Scan for the cell matching the given text and deliver its [X, Y] coordinate at center. 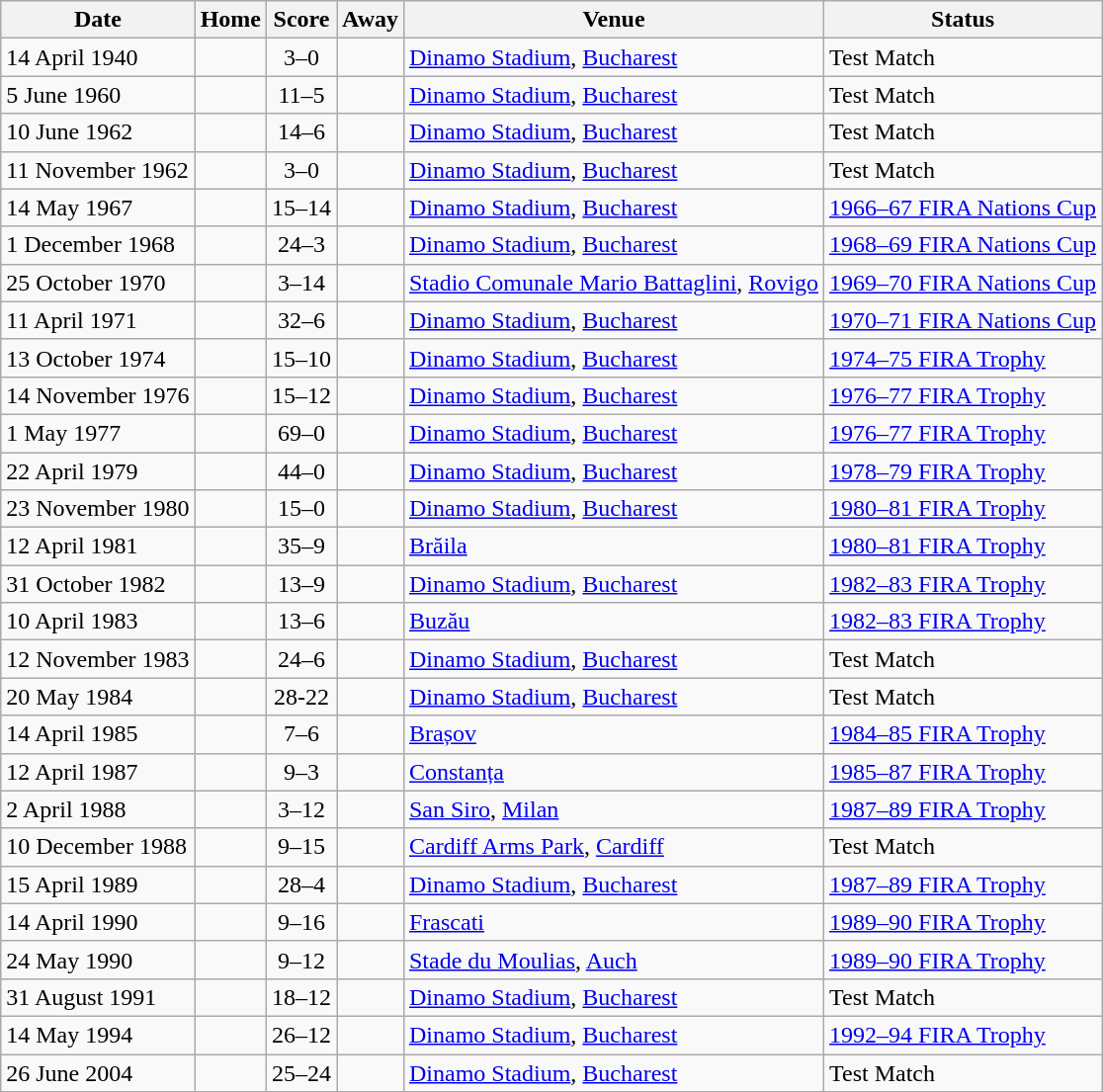
9–3 [300, 772]
14 April 1985 [98, 734]
14 May 1994 [98, 1035]
1966–67 FIRA Nations Cup [963, 208]
3–12 [300, 809]
15–0 [300, 509]
11–5 [300, 95]
14–6 [300, 132]
12 April 1981 [98, 546]
7–6 [300, 734]
5 June 1960 [98, 95]
26–12 [300, 1035]
23 November 1980 [98, 509]
1992–94 FIRA Trophy [963, 1035]
Frascati [613, 922]
26 June 2004 [98, 1072]
22 April 1979 [98, 471]
Brăila [613, 546]
12 November 1983 [98, 659]
11 November 1962 [98, 170]
31 October 1982 [98, 584]
Brașov [613, 734]
9–12 [300, 960]
1974–75 FIRA Trophy [963, 358]
Score [300, 20]
3–14 [300, 283]
Home [230, 20]
9–15 [300, 847]
14 April 1940 [98, 57]
1985–87 FIRA Trophy [963, 772]
15–12 [300, 395]
31 August 1991 [98, 997]
1984–85 FIRA Trophy [963, 734]
14 November 1976 [98, 395]
28-22 [300, 697]
San Siro, Milan [613, 809]
28–4 [300, 884]
11 April 1971 [98, 320]
35–9 [300, 546]
25 October 1970 [98, 283]
1969–70 FIRA Nations Cup [963, 283]
10 December 1988 [98, 847]
24 May 1990 [98, 960]
15 April 1989 [98, 884]
12 April 1987 [98, 772]
18–12 [300, 997]
1 May 1977 [98, 433]
32–6 [300, 320]
Away [371, 20]
24–3 [300, 245]
24–6 [300, 659]
14 May 1967 [98, 208]
1968–69 FIRA Nations Cup [963, 245]
9–16 [300, 922]
13–9 [300, 584]
15–10 [300, 358]
69–0 [300, 433]
Status [963, 20]
Buzău [613, 622]
Venue [613, 20]
Stade du Moulias, Auch [613, 960]
13–6 [300, 622]
13 October 1974 [98, 358]
10 June 1962 [98, 132]
14 April 1990 [98, 922]
Cardiff Arms Park, Cardiff [613, 847]
1 December 1968 [98, 245]
1978–79 FIRA Trophy [963, 471]
10 April 1983 [98, 622]
Constanța [613, 772]
20 May 1984 [98, 697]
44–0 [300, 471]
15–14 [300, 208]
1970–71 FIRA Nations Cup [963, 320]
25–24 [300, 1072]
2 April 1988 [98, 809]
Date [98, 20]
Stadio Comunale Mario Battaglini, Rovigo [613, 283]
